Return [X, Y] of the center of cell containing provided text 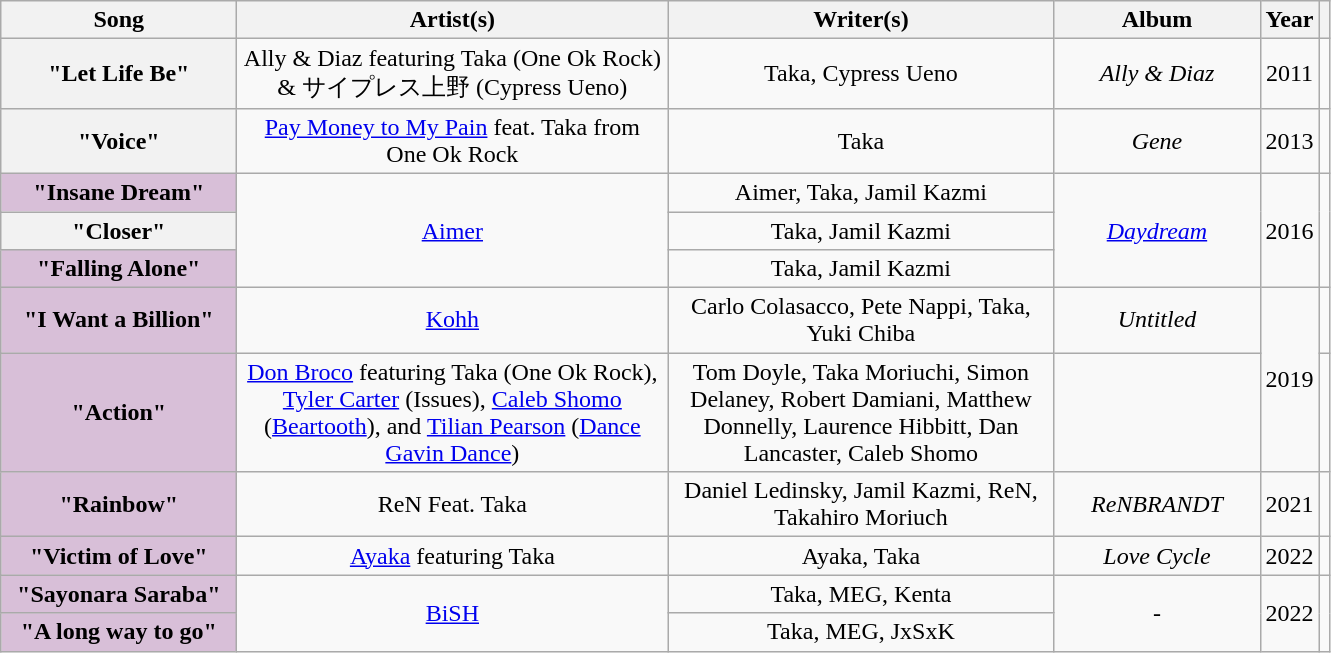
Pay Money to My Pain feat. Taka from One Ok Rock [452, 140]
Carlo Colasacco, Pete Nappi, Taka, Yuki Chiba [861, 320]
"I Want a Billion" [119, 320]
ReNBRANDT [1157, 504]
2021 [1290, 504]
ReN Feat. Taka [452, 504]
"Falling Alone" [119, 269]
Ayaka, Taka [861, 556]
2011 [1290, 74]
Tom Doyle, Taka Moriuchi, Simon Delaney, Robert Damiani, Matthew Donnelly, Laurence Hibbitt, Dan Lancaster, Caleb Shomo [861, 412]
Album [1157, 20]
"Action" [119, 412]
Aimer [452, 230]
Taka, MEG, JxSxK [861, 632]
Daniel Ledinsky, Jamil Kazmi, ReN, Takahiro Moriuch [861, 504]
Song [119, 20]
Kohh [452, 320]
Love Cycle [1157, 556]
"Victim of Love" [119, 556]
Year [1290, 20]
Writer(s) [861, 20]
Artist(s) [452, 20]
"Sayonara Saraba" [119, 594]
2013 [1290, 140]
Aimer, Taka, Jamil Kazmi [861, 192]
- [1157, 613]
Taka [861, 140]
Ally & Diaz [1157, 74]
2019 [1290, 380]
"Voice" [119, 140]
"Insane Dream" [119, 192]
Ally & Diaz featuring Taka (One Ok Rock) & サイプレス上野 (Cypress Ueno) [452, 74]
Ayaka featuring Taka [452, 556]
Taka, MEG, Kenta [861, 594]
Taka, Cypress Ueno [861, 74]
2016 [1290, 230]
Don Broco featuring Taka (One Ok Rock), Tyler Carter (Issues), Caleb Shomo (Beartooth), and Tilian Pearson (Dance Gavin Dance) [452, 412]
Untitled [1157, 320]
BiSH [452, 613]
"Let Life Be" [119, 74]
"Closer" [119, 231]
Daydream [1157, 230]
"Rainbow" [119, 504]
"A long way to go" [119, 632]
Gene [1157, 140]
